Pinpoint the cell where the given text exists, returning its (x, y) midpoint coordinate. 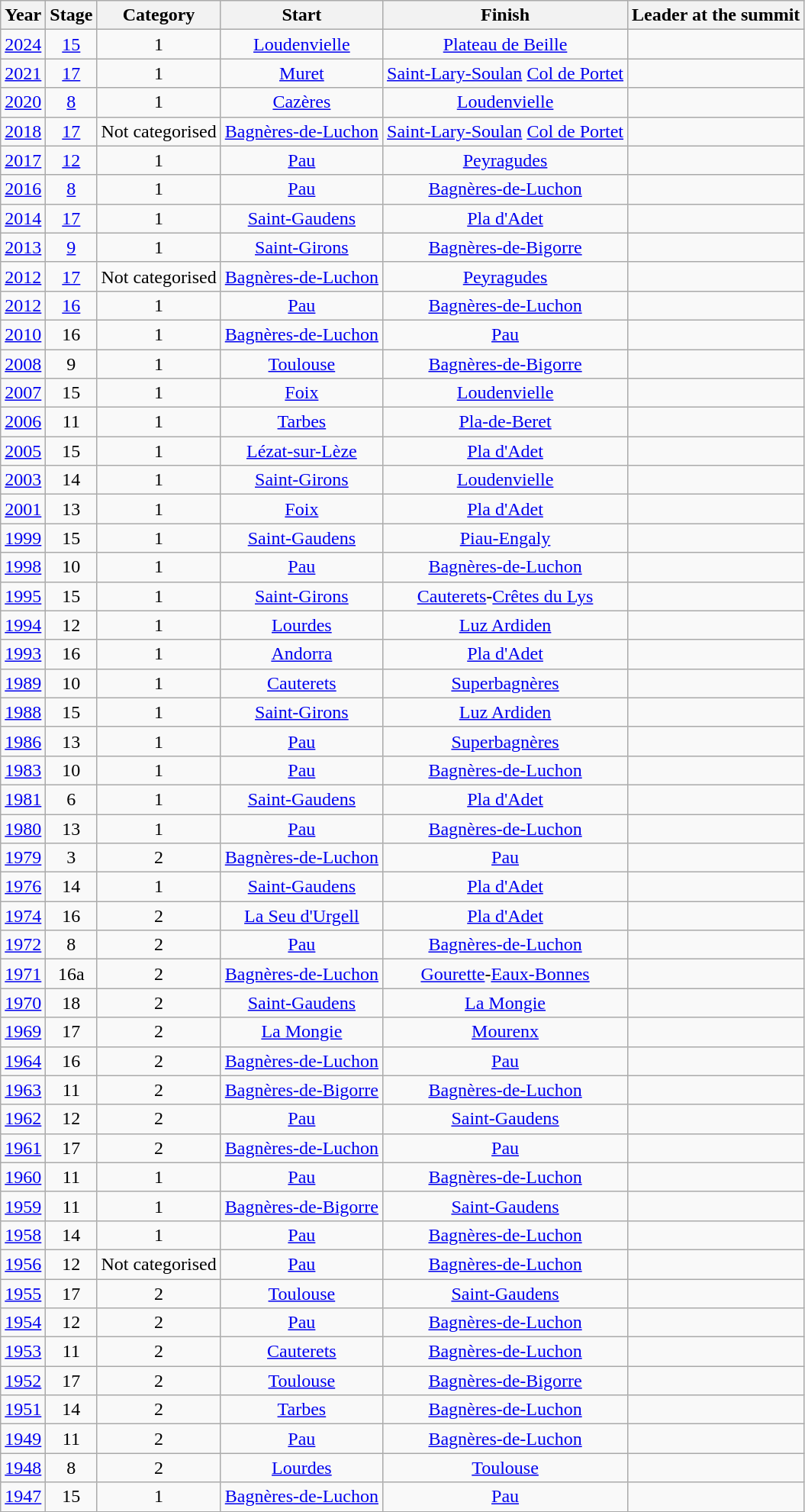
1956 (23, 1264)
Stage (72, 15)
Andorra (301, 654)
1953 (23, 1352)
18 (72, 1003)
1974 (23, 916)
1954 (23, 1323)
2018 (23, 131)
2007 (23, 393)
Piau-Engaly (505, 538)
Cazères (301, 102)
1988 (23, 712)
Pla-de-Beret (505, 422)
Mourenx (505, 1032)
Plateau de Beille (505, 44)
1971 (23, 974)
1947 (23, 1497)
1993 (23, 654)
1995 (23, 596)
Cauterets-Crêtes du Lys (505, 596)
3 (72, 858)
1960 (23, 1177)
2010 (23, 334)
1981 (23, 799)
1969 (23, 1032)
Gourette-Eaux-Bonnes (505, 974)
1962 (23, 1119)
Lézat-sur-Lèze (301, 451)
1986 (23, 741)
Leader at the summit (716, 15)
Finish (505, 15)
2008 (23, 364)
2024 (23, 44)
Start (301, 15)
1970 (23, 1003)
1961 (23, 1148)
1994 (23, 625)
1980 (23, 828)
1958 (23, 1235)
Muret (301, 73)
1999 (23, 538)
16a (72, 974)
1976 (23, 887)
1972 (23, 945)
6 (72, 799)
1964 (23, 1061)
2005 (23, 451)
1948 (23, 1468)
2020 (23, 102)
1998 (23, 567)
2021 (23, 73)
1955 (23, 1294)
1979 (23, 858)
1951 (23, 1410)
La Seu d'Urgell (301, 916)
Year (23, 15)
2017 (23, 160)
2003 (23, 480)
2016 (23, 189)
1983 (23, 770)
1989 (23, 683)
2001 (23, 509)
1952 (23, 1381)
2014 (23, 218)
1959 (23, 1206)
1949 (23, 1439)
1963 (23, 1090)
Category (159, 15)
2006 (23, 422)
2013 (23, 247)
